Identify which cell holds the provided text, then report its [X, Y] central coordinate. 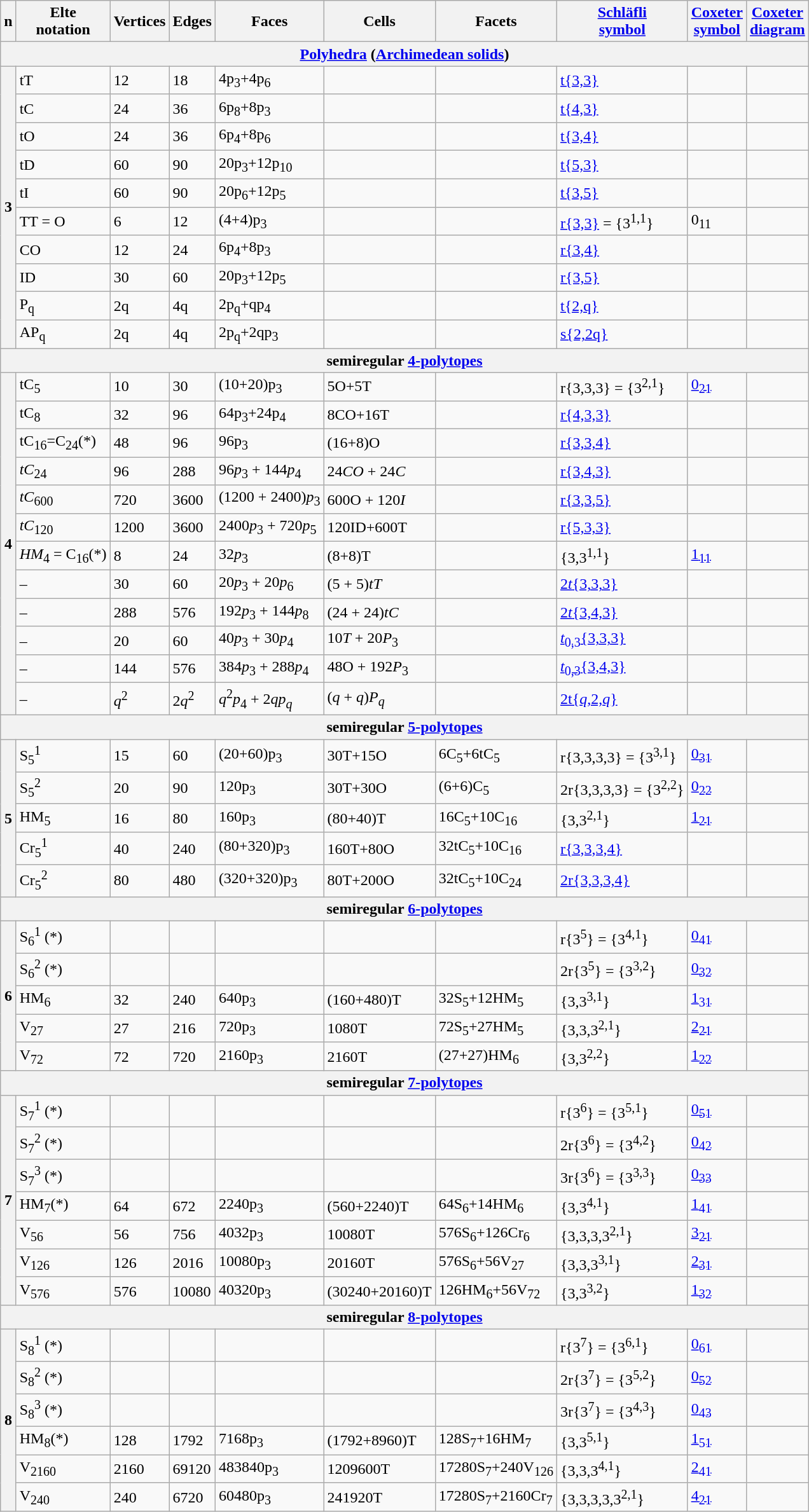
2160 [140, 1469]
(80+320)p3 [270, 848]
{3,3,3,32,1} [622, 1235]
6C5+6tC5 [496, 755]
{3,3,3,3,32,1} [622, 1497]
122 [717, 1057]
V2160 [63, 1469]
033 [717, 1176]
Pq [63, 306]
3r{36} = {33,3} [622, 1176]
241920T [379, 1497]
r{3,3,4} [622, 443]
r{5,3,3} [622, 528]
96p3 + 144p4 [270, 471]
231 [717, 1263]
2pq+2qp3 [270, 334]
1080T [379, 1029]
t{3,4} [622, 137]
Schläflisymbol [622, 22]
r{4,3,3} [622, 415]
{3,3,33,1} [622, 1263]
4032p3 [270, 1235]
011 [717, 221]
32tC5+10C24 [496, 881]
10080T [379, 1235]
semiregular 8-polytopes [405, 1317]
(24 + 24)tC [379, 612]
S73 (*) [63, 1176]
V27 [63, 1029]
20p6+12p5 [270, 193]
6p8+8p3 [270, 108]
131 [717, 1000]
10 [140, 387]
TT = O [63, 221]
421 [717, 1497]
V126 [63, 1263]
221 [717, 1029]
r{36} = {35,1} [622, 1111]
20p3 + 20p6 [270, 584]
1209600T [379, 1469]
121 [717, 818]
Vertices [140, 22]
{3,33,2} [622, 1291]
r{3,3,5} [622, 499]
r{3,5} [622, 277]
128 [140, 1441]
2160p3 [270, 1057]
16C5+10C16 [496, 818]
tC120 [63, 528]
Polyhedra (Archimedean solids) [405, 54]
031 [717, 755]
(560+2240)T [379, 1207]
321 [717, 1235]
2r{35} = {33,2} [622, 969]
5O+5T [379, 387]
576S6+126Cr6 [496, 1235]
tC16=C24(*) [63, 443]
(1200 + 2400)p3 [270, 499]
(4+4)p3 [270, 221]
20160T [379, 1263]
80T+200O [379, 881]
72 [140, 1057]
4 [8, 544]
(30240+20160)T [379, 1291]
6720 [192, 1497]
20p3+12p5 [270, 277]
6p4+8p6 [270, 137]
S61 (*) [63, 937]
15 [140, 755]
t{2,q} [622, 306]
24CO + 24C [379, 471]
5 [8, 818]
S62 (*) [63, 969]
(27+27)HM6 [496, 1057]
semiregular 6-polytopes [405, 909]
Eltenotation [63, 22]
2r{36} = {34,2} [622, 1143]
(160+480)T [379, 1000]
r{3,3,3} = {32,1} [622, 387]
t{5,3} [622, 165]
120p3 [270, 788]
483840p3 [270, 1469]
061 [717, 1345]
r{3,4,3} [622, 471]
S71 (*) [63, 1111]
S52 [63, 788]
Edges [192, 22]
2t{3,3,3} [622, 584]
r{3,3,3,4} [622, 848]
30T+15O [379, 755]
semiregular 5-polytopes [405, 727]
(20+60)p3 [270, 755]
3 [8, 207]
CO [63, 249]
{3,32,1} [622, 818]
17280S7+240V126 [496, 1469]
30T+30O [379, 788]
Faces [270, 22]
69120 [192, 1469]
tC5 [63, 387]
V72 [63, 1057]
8CO+16T [379, 415]
t{3,5} [622, 193]
(8+8)T [379, 556]
3r{37} = {34,3} [622, 1410]
{3,33,1} [622, 1000]
q2p4 + 2qpq [270, 699]
2t{3,4,3} [622, 612]
672 [192, 1207]
384p3 + 288p4 [270, 668]
tC24 [63, 471]
(5 + 5)tT [379, 584]
2pq+qp4 [270, 306]
r{3,4} [622, 249]
120ID+600T [379, 528]
126HM6+56V72 [496, 1291]
043 [717, 1410]
APq [63, 334]
640p3 [270, 1000]
S83 (*) [63, 1410]
t{4,3} [622, 108]
7 [8, 1200]
111 [717, 556]
(16+8)O [379, 443]
216 [192, 1029]
18 [192, 80]
S72 (*) [63, 1143]
141 [717, 1207]
756 [192, 1235]
n [8, 22]
Cells [379, 22]
tT [63, 80]
S81 (*) [63, 1345]
{3,32,2} [622, 1057]
192p3 + 144p8 [270, 612]
64p3+24p4 [270, 415]
48O + 192P3 [379, 668]
17280S7+2160Cr7 [496, 1497]
041 [717, 937]
128S7+16HM7 [496, 1441]
{3,3,32,1} [622, 1029]
032 [717, 969]
160p3 [270, 818]
HM8(*) [63, 1441]
tC600 [63, 499]
7168p3 [270, 1441]
2t{q,2,q} [622, 699]
241 [717, 1469]
tD [63, 165]
{3,3,34,1} [622, 1469]
Coxeterdiagram [778, 22]
64S6+14HM6 [496, 1207]
HM7(*) [63, 1207]
32tC5+10C16 [496, 848]
{3,35,1} [622, 1441]
1200 [140, 528]
48 [140, 443]
q2 [140, 699]
126 [140, 1263]
(320+320)p3 [270, 881]
40320p3 [270, 1291]
720p3 [270, 1029]
Cr51 [63, 848]
132 [717, 1291]
2400p3 + 720p5 [270, 528]
Coxetersymbol [717, 22]
10080p3 [270, 1263]
2r{3,3,3,4} [622, 881]
480 [192, 881]
r{37} = {36,1} [622, 1345]
051 [717, 1111]
(6+6)C5 [496, 788]
2160T [379, 1057]
40 [140, 848]
56 [140, 1235]
{3,31,1} [622, 556]
151 [717, 1441]
2r{3,3,3,3} = {32,2} [622, 788]
semiregular 4-polytopes [405, 361]
tO [63, 137]
HM4 = C16(*) [63, 556]
160T+80O [379, 848]
2240p3 [270, 1207]
600O + 120I [379, 499]
V576 [63, 1291]
s{2,2q} [622, 334]
r{3,3,3,3} = {33,1} [622, 755]
1792 [192, 1441]
V240 [63, 1497]
60480p3 [270, 1497]
4p3+4p6 [270, 80]
72S5+27HM5 [496, 1029]
576S6+56V27 [496, 1263]
V56 [63, 1235]
(80+40)T [379, 818]
HM6 [63, 1000]
16 [140, 818]
052 [717, 1378]
(10+20)p3 [270, 387]
t{3,3} [622, 80]
2016 [192, 1263]
40p3 + 30p4 [270, 640]
(1792+8960)T [379, 1441]
20p3+12p10 [270, 165]
64 [140, 1207]
tI [63, 193]
tC [63, 108]
10080 [192, 1291]
S51 [63, 755]
HM5 [63, 818]
semiregular 7-polytopes [405, 1083]
t0,3{3,4,3} [622, 668]
042 [717, 1143]
t0,3{3,3,3} [622, 640]
10T + 20P3 [379, 640]
96p3 [270, 443]
r{3,3} = {31,1} [622, 221]
022 [717, 788]
tC8 [63, 415]
32S5+12HM5 [496, 1000]
021 [717, 387]
2r{37} = {35,2} [622, 1378]
Facets [496, 22]
32p3 [270, 556]
27 [140, 1029]
6p4+8p3 [270, 249]
S82 (*) [63, 1378]
r{35} = {34,1} [622, 937]
ID [63, 277]
2q2 [192, 699]
{3,34,1} [622, 1207]
(q + q)Pq [379, 699]
Cr52 [63, 881]
144 [140, 668]
